Identify which cell holds the provided text, then report its [X, Y] central coordinate. 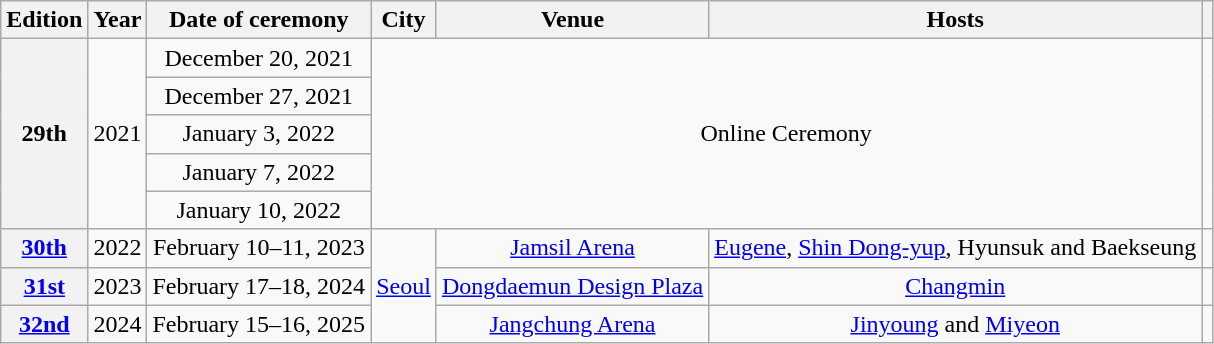
February 10–11, 2023 [259, 248]
32nd [44, 324]
2024 [118, 324]
December 27, 2021 [259, 96]
Edition [44, 20]
Jinyoung and Miyeon [956, 324]
Online Ceremony [786, 134]
Jamsil Arena [572, 248]
Date of ceremony [259, 20]
2023 [118, 286]
January 10, 2022 [259, 210]
February 15–16, 2025 [259, 324]
29th [44, 134]
2021 [118, 134]
Jangchung Arena [572, 324]
City [404, 20]
December 20, 2021 [259, 58]
Changmin [956, 286]
31st [44, 286]
30th [44, 248]
January 7, 2022 [259, 172]
2022 [118, 248]
Year [118, 20]
January 3, 2022 [259, 134]
February 17–18, 2024 [259, 286]
Hosts [956, 20]
Eugene, Shin Dong-yup, Hyunsuk and Baekseung [956, 248]
Dongdaemun Design Plaza [572, 286]
Seoul [404, 286]
Venue [572, 20]
